Output the (x, y) coordinate of the center of the cell containing the given text.  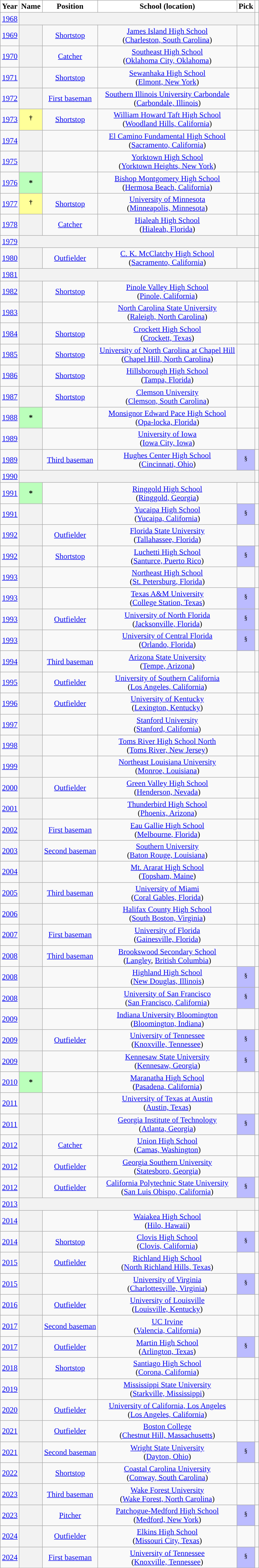
Maranatha High School(Pasadena, California) (167, 1082)
1979 (10, 242)
2000 (10, 788)
Florida State University(Tallahassee, Florida) (167, 535)
Union High School(Camas, Washington) (167, 1145)
University of North Carolina at Chapel Hill(Chapel Hill, North Carolina) (167, 354)
Stanford University(Stanford, California) (167, 724)
Crockett High School(Crockett, Texas) (167, 334)
1996 (10, 704)
2007 (10, 935)
Pinole Valley High School(Pinole, California) (167, 292)
1982 (10, 292)
1976 (10, 182)
University of California, Los Angeles(Los Angeles, California) (167, 1410)
Southeast High School(Oklahoma City, Oklahoma) (167, 56)
2022 (10, 1473)
1983 (10, 312)
University of Southern California(Los Angeles, California) (167, 682)
Boston College(Chestnut Hill, Massachusetts) (167, 1431)
University of Louisville(Louisville, Kentucky) (167, 1305)
1995 (10, 682)
Luchetti High School(Santurce, Puerto Rico) (167, 556)
2013 (10, 1204)
Toms River High School North(Toms River, New Jersey) (167, 746)
Wake Forest University(Wake Forest, North Carolina) (167, 1494)
University of Kentucky(Lexington, Kentucky) (167, 704)
1974 (10, 140)
1999 (10, 766)
2005 (10, 892)
Richland High School(North Richland Hills, Texas) (167, 1263)
Martin High School(Arlington, Texas) (167, 1347)
University of Iowa(Iowa City, Iowa) (167, 438)
1994 (10, 662)
Southern Illinois University Carbondale(Carbondale, Illinois) (167, 98)
1971 (10, 78)
Hughes Center High School(Cincinnati, Ohio) (167, 460)
Mt. Ararat High School(Topsham, Maine) (167, 872)
1978 (10, 224)
Clemson University(Clemson, South Carolina) (167, 396)
Northeast Louisiana University(Monroe, Louisiana) (167, 766)
2003 (10, 850)
2002 (10, 830)
1977 (10, 204)
Northeast High School(St. Petersburg, Florida) (167, 578)
Waiakea High School(Hilo, Hawaii) (167, 1220)
1990 (10, 476)
Georgia Institute of Technology(Atlanta, Georgia) (167, 1124)
Santiago High School(Corona, California) (167, 1368)
Name (31, 6)
Green Valley High School(Henderson, Nevada) (167, 788)
Coastal Carolina University(Conway, South Carolina) (167, 1473)
1972 (10, 98)
2004 (10, 872)
1985 (10, 354)
University of Florida(Gainesville, Florida) (167, 935)
Texas A&M University(College Station, Texas) (167, 598)
University of Miami(Coral Gables, Florida) (167, 892)
Position (70, 6)
El Camino Fundamental High School(Sacramento, California) (167, 140)
1968 (10, 19)
School (location) (167, 6)
2010 (10, 1082)
James Island High School(Charleston, South Carolina) (167, 36)
University of San Francisco(San Francisco, California) (167, 998)
Sewanhaka High School (Elmont, New York) (167, 78)
Kennesaw State University(Kennesaw, Georgia) (167, 1061)
Elkins High School(Missouri City, Texas) (167, 1536)
University of Central Florida(Orlando, Florida) (167, 640)
1986 (10, 376)
2018 (10, 1368)
Bishop Montgomery High School(Hermosa Beach, California) (167, 182)
1975 (10, 162)
Yucaipa High School(Yucaipa, California) (167, 514)
UC Irvine(Valencia, California) (167, 1326)
1987 (10, 396)
Indiana University Bloomington(Bloomington, Indiana) (167, 1019)
Monsignor Edward Pace High School(Opa-locka, Florida) (167, 418)
Arizona State University(Tempe, Arizona) (167, 662)
1988 (10, 418)
Southern University(Baton Rouge, Louisiana) (167, 850)
Wright State University(Dayton, Ohio) (167, 1452)
1998 (10, 746)
University of Texas at Austin(Austin, Texas) (167, 1103)
1997 (10, 724)
Mississippi State University(Starkville, Mississippi) (167, 1389)
1970 (10, 56)
1969 (10, 36)
2001 (10, 808)
Year (10, 6)
University of Virginia(Charlottesville, Virginia) (167, 1284)
Pick (246, 6)
Clovis High School(Clovis, California) (167, 1242)
Highland High School(New Douglas, Illinois) (167, 977)
1981 (10, 275)
California Polytechnic State University(San Luis Obispo, California) (167, 1187)
Hialeah High School(Hialeah, Florida) (167, 224)
Pitcher (70, 1515)
William Howard Taft High School(Woodland Hills, California) (167, 120)
C. K. McClatchy High School(Sacramento, California) (167, 258)
2020 (10, 1410)
University of Minnesota(Minneapolis, Minnesota) (167, 204)
Eau Gallie High School(Melbourne, Florida) (167, 830)
Georgia Southern University(Statesboro, Georgia) (167, 1166)
1980 (10, 258)
Yorktown High School(Yorktown Heights, New York) (167, 162)
University of North Florida(Jacksonville, Florida) (167, 620)
1973 (10, 120)
Hillsborough High School(Tampa, Florida) (167, 376)
Brookswood Secondary School(Langley, British Columbia) (167, 956)
1984 (10, 334)
Ringgold High School(Ringgold, Georgia) (167, 493)
North Carolina State University(Raleigh, North Carolina) (167, 312)
Thunderbird High School(Phoenix, Arizona) (167, 808)
2019 (10, 1389)
2016 (10, 1305)
Halifax County High School(South Boston, Virginia) (167, 914)
Patchogue-Medford High School(Medford, New York) (167, 1515)
2006 (10, 914)
